Pinpoint the cell where the given text exists, returning its [X, Y] midpoint coordinate. 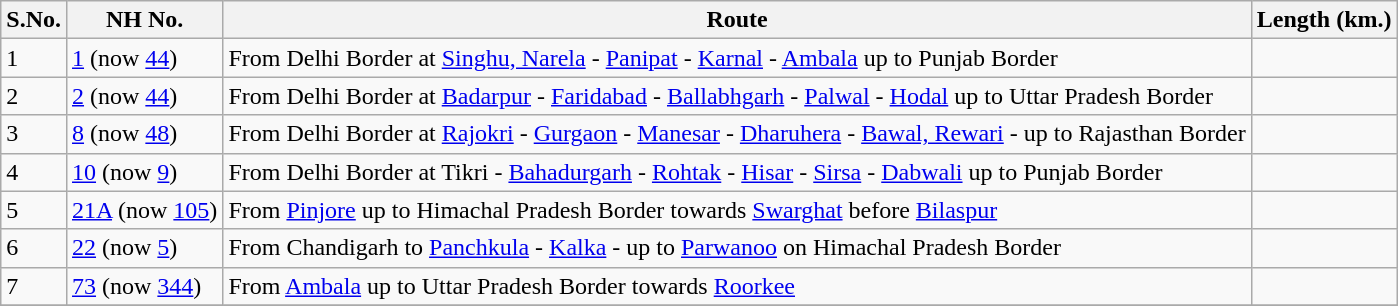
Route [737, 20]
NH No. [144, 20]
6 [34, 248]
4 [34, 172]
10 (now 9) [144, 172]
3 [34, 134]
21A (now 105) [144, 210]
2 [34, 96]
8 (now 48) [144, 134]
1 [34, 58]
From Delhi Border at Rajokri - Gurgaon - Manesar - Dharuhera - Bawal, Rewari - up to Rajasthan Border [737, 134]
From Delhi Border at Badarpur - Faridabad - Ballabhgarh - Palwal - Hodal up to Uttar Pradesh Border [737, 96]
5 [34, 210]
From Delhi Border at Singhu, Narela - Panipat - Karnal - Ambala up to Punjab Border [737, 58]
2 (now 44) [144, 96]
7 [34, 286]
73 (now 344) [144, 286]
Length (km.) [1324, 20]
From Chandigarh to Panchkula - Kalka - up to Parwanoo on Himachal Pradesh Border [737, 248]
From Ambala up to Uttar Pradesh Border towards Roorkee [737, 286]
22 (now 5) [144, 248]
From Delhi Border at Tikri - Bahadurgarh - Rohtak - Hisar - Sirsa - Dabwali up to Punjab Border [737, 172]
From Pinjore up to Himachal Pradesh Border towards Swarghat before Bilaspur [737, 210]
S.No. [34, 20]
1 (now 44) [144, 58]
